Return (X, Y) of the center of cell containing provided text 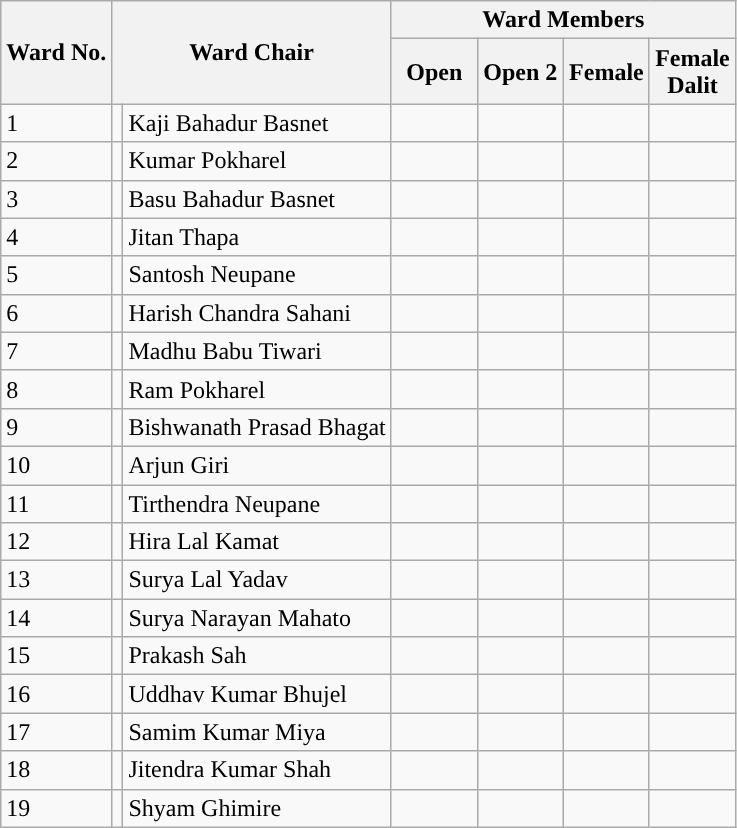
18 (56, 770)
16 (56, 694)
Ward Members (563, 20)
3 (56, 199)
Arjun Giri (257, 465)
Uddhav Kumar Bhujel (257, 694)
4 (56, 237)
12 (56, 542)
Basu Bahadur Basnet (257, 199)
Madhu Babu Tiwari (257, 351)
5 (56, 275)
11 (56, 503)
Ram Pokharel (257, 389)
9 (56, 427)
10 (56, 465)
Surya Narayan Mahato (257, 618)
Ward No. (56, 52)
Open (434, 72)
Female (606, 72)
Kumar Pokharel (257, 161)
Santosh Neupane (257, 275)
Kaji Bahadur Basnet (257, 123)
7 (56, 351)
Open 2 (520, 72)
Jitendra Kumar Shah (257, 770)
Bishwanath Prasad Bhagat (257, 427)
Jitan Thapa (257, 237)
Samim Kumar Miya (257, 732)
Surya Lal Yadav (257, 580)
19 (56, 808)
15 (56, 656)
Tirthendra Neupane (257, 503)
Harish Chandra Sahani (257, 313)
Prakash Sah (257, 656)
14 (56, 618)
1 (56, 123)
17 (56, 732)
Hira Lal Kamat (257, 542)
Ward Chair (252, 52)
6 (56, 313)
8 (56, 389)
2 (56, 161)
Shyam Ghimire (257, 808)
Female Dalit (692, 72)
13 (56, 580)
